Find where the given text appears and provide that cell's center as (X, Y) coordinate. 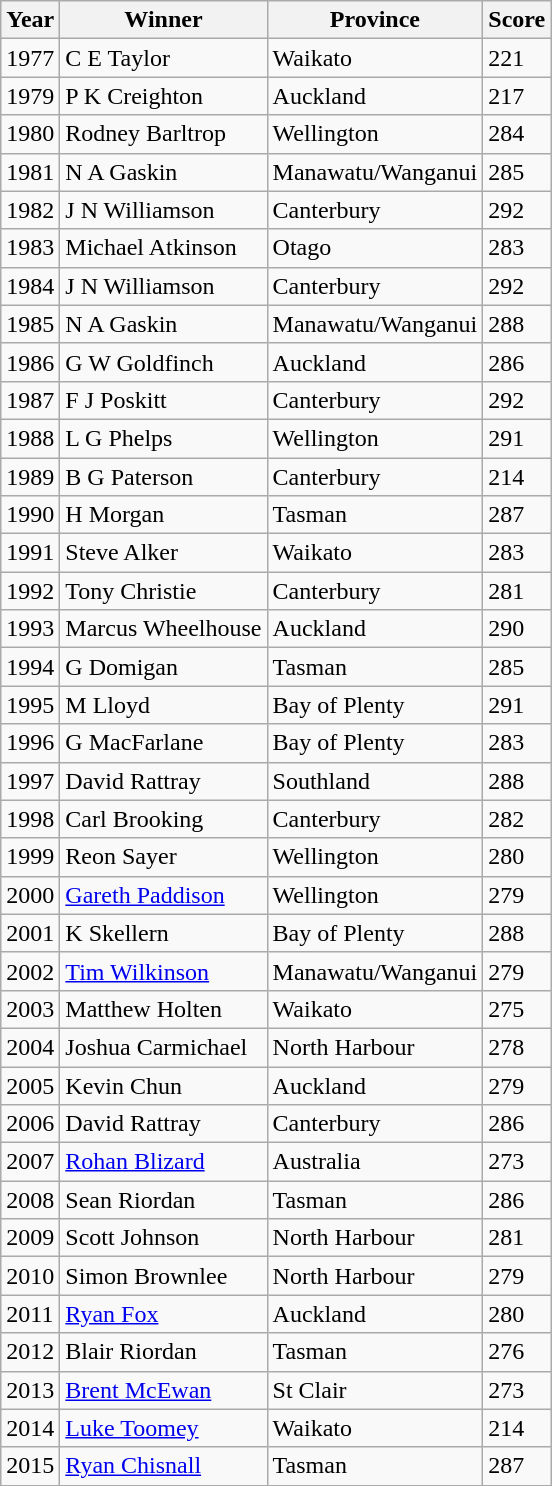
2013 (30, 1390)
Tim Wilkinson (164, 971)
221 (517, 58)
1987 (30, 400)
Marcus Wheelhouse (164, 629)
2012 (30, 1352)
1980 (30, 134)
1991 (30, 553)
2008 (30, 1200)
1977 (30, 58)
2014 (30, 1428)
Rohan Blizard (164, 1162)
2011 (30, 1314)
G MacFarlane (164, 743)
Simon Brownlee (164, 1276)
L G Phelps (164, 438)
Southland (375, 781)
Brent McEwan (164, 1390)
K Skellern (164, 933)
G Domigan (164, 667)
217 (517, 96)
P K Creighton (164, 96)
1979 (30, 96)
276 (517, 1352)
Reon Sayer (164, 857)
Otago (375, 248)
1996 (30, 743)
2010 (30, 1276)
1983 (30, 248)
2005 (30, 1085)
1997 (30, 781)
1985 (30, 324)
2003 (30, 1009)
B G Paterson (164, 477)
Joshua Carmichael (164, 1047)
Luke Toomey (164, 1428)
1995 (30, 705)
Blair Riordan (164, 1352)
1989 (30, 477)
Kevin Chun (164, 1085)
1988 (30, 438)
1982 (30, 210)
F J Poskitt (164, 400)
M Lloyd (164, 705)
Ryan Fox (164, 1314)
284 (517, 134)
Australia (375, 1162)
Matthew Holten (164, 1009)
Sean Riordan (164, 1200)
Rodney Barltrop (164, 134)
1994 (30, 667)
2015 (30, 1466)
2004 (30, 1047)
Gareth Paddison (164, 895)
2002 (30, 971)
275 (517, 1009)
Ryan Chisnall (164, 1466)
Steve Alker (164, 553)
1993 (30, 629)
2001 (30, 933)
1992 (30, 591)
1999 (30, 857)
1986 (30, 362)
Tony Christie (164, 591)
Carl Brooking (164, 819)
1984 (30, 286)
St Clair (375, 1390)
Winner (164, 20)
1990 (30, 515)
H Morgan (164, 515)
Year (30, 20)
1998 (30, 819)
C E Taylor (164, 58)
Score (517, 20)
2009 (30, 1238)
2007 (30, 1162)
Michael Atkinson (164, 248)
2006 (30, 1124)
290 (517, 629)
278 (517, 1047)
Province (375, 20)
2000 (30, 895)
G W Goldfinch (164, 362)
282 (517, 819)
1981 (30, 172)
Scott Johnson (164, 1238)
